Identify which cell holds the provided text, then report its [x, y] central coordinate. 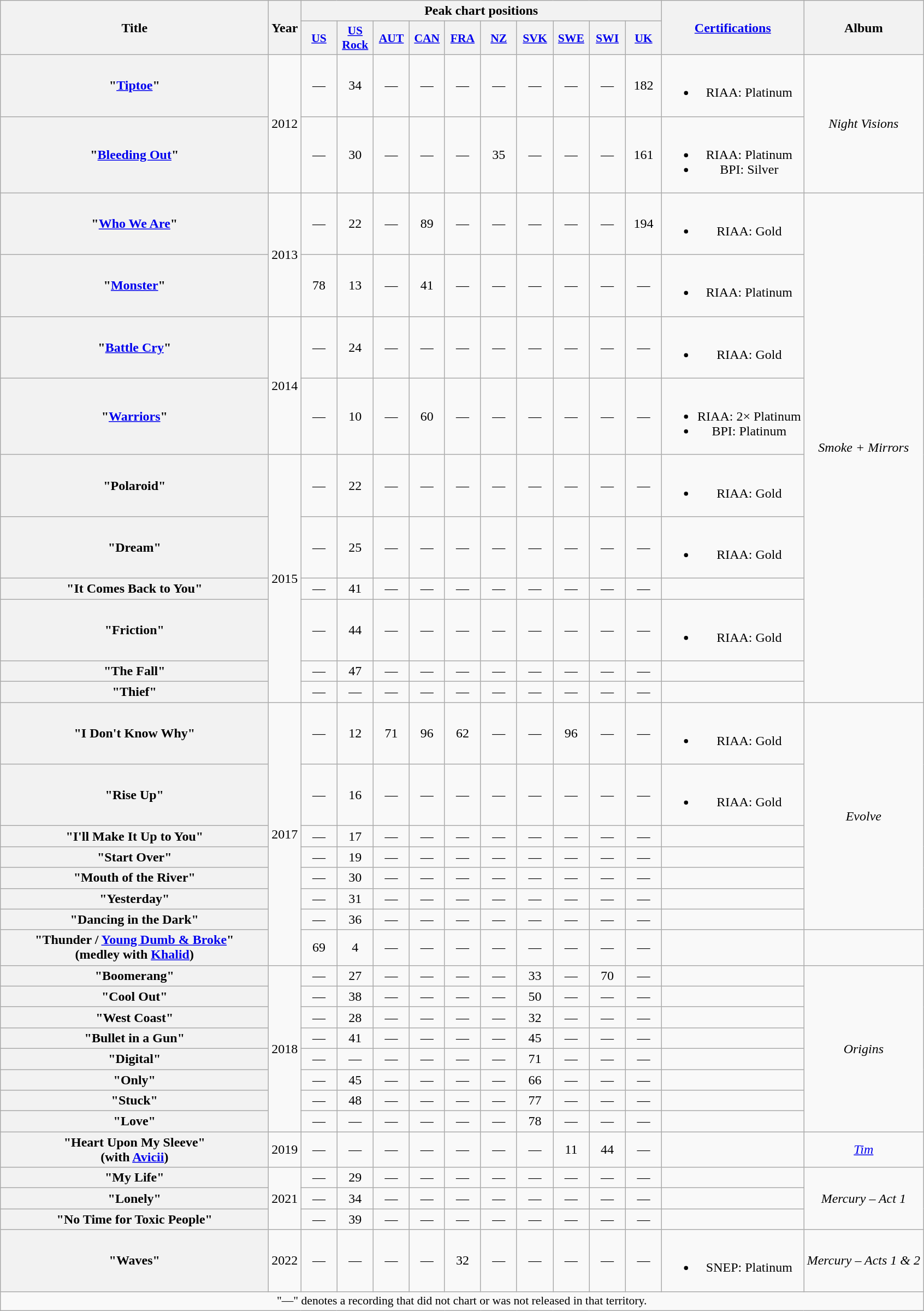
Album [863, 27]
35 [499, 155]
25 [355, 547]
"Cool Out" [134, 996]
"Thunder / Young Dumb & Broke"(medley with Khalid) [134, 947]
"Thief" [134, 692]
Certifications [733, 27]
77 [535, 1101]
36 [355, 919]
161 [643, 155]
2014 [285, 386]
70 [607, 976]
24 [355, 347]
Night Visions [863, 123]
US [319, 38]
10 [355, 416]
2019 [285, 1149]
"Rise Up" [134, 795]
48 [355, 1101]
"Monster" [134, 285]
"Bullet in a Gun" [134, 1038]
"Tiptoe" [134, 85]
"Love" [134, 1121]
Title [134, 27]
UK [643, 38]
Year [285, 27]
Peak chart positions [482, 11]
SNEP: Platinum [733, 1261]
"Start Over" [134, 857]
62 [463, 733]
2022 [285, 1261]
AUT [391, 38]
194 [643, 224]
"Dancing in the Dark" [134, 919]
"My Life" [134, 1178]
CAN [427, 38]
"Yesterday" [134, 899]
USRock [355, 38]
"Lonely" [134, 1198]
13 [355, 285]
66 [535, 1080]
"—" denotes a recording that did not chart or was not released in that territory. [462, 1301]
"Mouth of the River" [134, 878]
27 [355, 976]
2017 [285, 834]
"No Time for Toxic People" [134, 1219]
4 [355, 947]
12 [355, 733]
"The Fall" [134, 671]
16 [355, 795]
Origins [863, 1048]
"Only" [134, 1080]
29 [355, 1178]
"Waves" [134, 1261]
2012 [285, 123]
NZ [499, 38]
69 [319, 947]
RIAA: 2× PlatinumBPI: Platinum [733, 416]
"It Comes Back to You" [134, 588]
17 [355, 836]
182 [643, 85]
38 [355, 996]
2018 [285, 1048]
SWI [607, 38]
"Bleeding Out" [134, 155]
"Battle Cry" [134, 347]
50 [535, 996]
89 [427, 224]
"Stuck" [134, 1101]
Smoke + Mirrors [863, 448]
SVK [535, 38]
"Polaroid" [134, 485]
2013 [285, 255]
"West Coast" [134, 1017]
"Heart Upon My Sleeve"(with Avicii) [134, 1149]
"Friction" [134, 629]
RIAA: PlatinumBPI: Silver [733, 155]
"Who We Are" [134, 224]
"Digital" [134, 1059]
"Warriors" [134, 416]
39 [355, 1219]
Tim [863, 1149]
"Boomerang" [134, 976]
Mercury – Acts 1 & 2 [863, 1261]
60 [427, 416]
FRA [463, 38]
19 [355, 857]
47 [355, 671]
31 [355, 899]
"I Don't Know Why" [134, 733]
2015 [285, 578]
2021 [285, 1198]
"I'll Make It Up to You" [134, 836]
SWE [571, 38]
28 [355, 1017]
11 [571, 1149]
33 [535, 976]
"Dream" [134, 547]
Evolve [863, 816]
Mercury – Act 1 [863, 1198]
